Scan for the cell matching the given text and deliver its (x, y) coordinate at center. 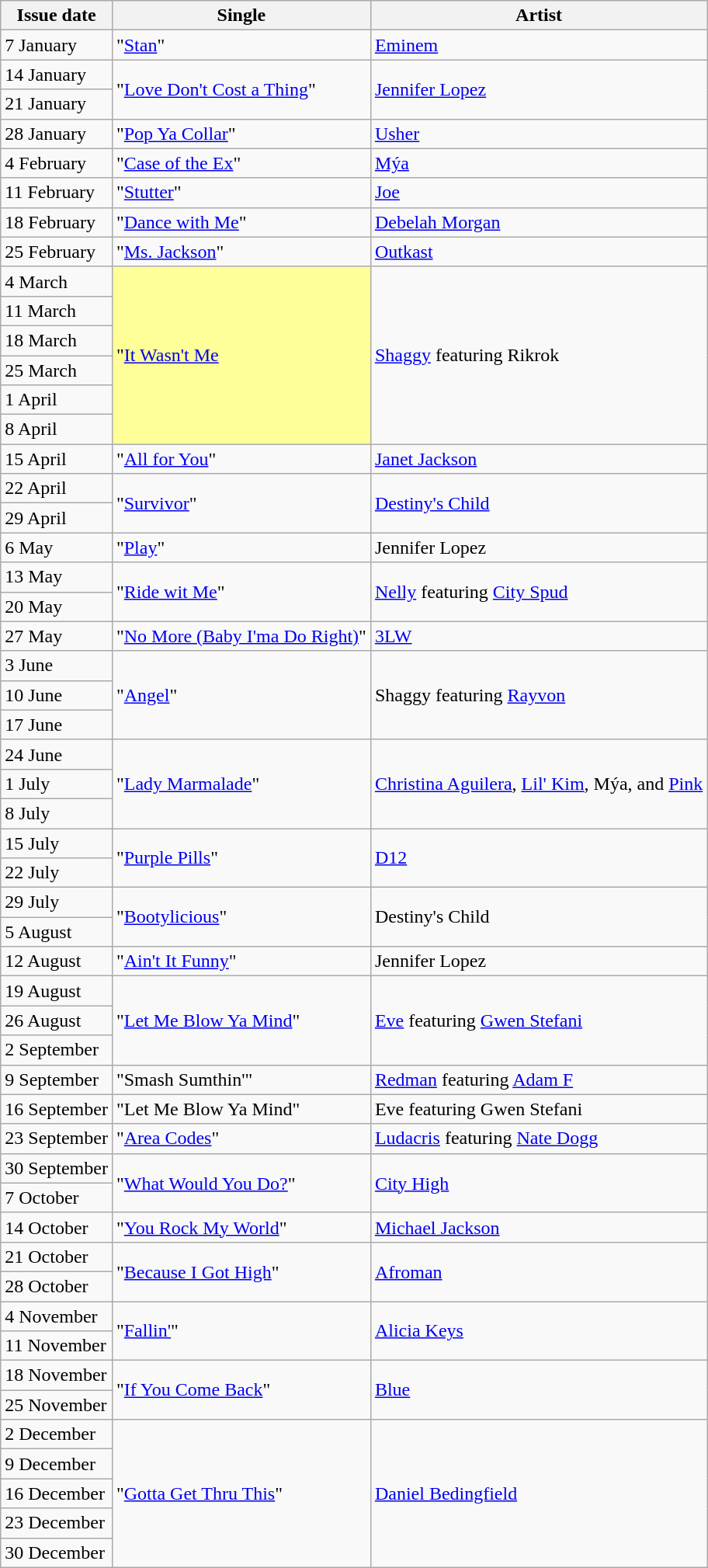
22 July (57, 873)
Shaggy featuring Rikrok (539, 355)
28 January (57, 134)
"Love Don't Cost a Thing" (241, 89)
"Angel" (241, 695)
29 April (57, 518)
"Ride wit Me" (241, 592)
"If You Come Back" (241, 1390)
"Ain't It Funny" (241, 961)
29 July (57, 902)
17 June (57, 725)
"What Would You Do?" (241, 1183)
"Survivor" (241, 503)
3 June (57, 666)
Ludacris featuring Nate Dogg (539, 1139)
"Because I Got High" (241, 1271)
22 April (57, 488)
26 August (57, 1020)
2 December (57, 1434)
"You Rock My World" (241, 1227)
21 January (57, 104)
20 May (57, 607)
16 September (57, 1109)
Alicia Keys (539, 1331)
Debelah Morgan (539, 222)
25 February (57, 252)
19 August (57, 991)
Shaggy featuring Rayvon (539, 695)
18 February (57, 222)
Mýa (539, 163)
16 December (57, 1493)
"Play" (241, 548)
"All for You" (241, 459)
Christina Aguilera, Lil' Kim, Mýa, and Pink (539, 784)
"Smash Sumthin'" (241, 1080)
Eminem (539, 45)
27 May (57, 636)
2 September (57, 1050)
15 July (57, 843)
11 February (57, 193)
1 April (57, 400)
18 March (57, 340)
24 June (57, 754)
25 November (57, 1405)
30 December (57, 1552)
"Stutter" (241, 193)
1 July (57, 784)
"Stan" (241, 45)
3LW (539, 636)
Single (241, 16)
5 August (57, 932)
9 December (57, 1464)
Janet Jackson (539, 459)
"Purple Pills" (241, 857)
7 January (57, 45)
12 August (57, 961)
Joe (539, 193)
15 April (57, 459)
Artist (539, 16)
Afroman (539, 1271)
30 September (57, 1168)
Blue (539, 1390)
4 March (57, 281)
"No More (Baby I'ma Do Right)" (241, 636)
"Bootylicious" (241, 917)
4 February (57, 163)
8 April (57, 429)
Outkast (539, 252)
"Case of the Ex" (241, 163)
"Area Codes" (241, 1139)
14 October (57, 1227)
25 March (57, 370)
Michael Jackson (539, 1227)
14 January (57, 75)
23 December (57, 1523)
Nelly featuring City Spud (539, 592)
"Dance with Me" (241, 222)
28 October (57, 1286)
"It Wasn't Me (241, 355)
6 May (57, 548)
"Pop Ya Collar" (241, 134)
"Fallin'" (241, 1331)
13 May (57, 577)
"Lady Marmalade" (241, 784)
23 September (57, 1139)
4 November (57, 1316)
21 October (57, 1257)
11 March (57, 311)
D12 (539, 857)
10 June (57, 695)
8 July (57, 813)
Redman featuring Adam F (539, 1080)
"Ms. Jackson" (241, 252)
11 November (57, 1346)
Daniel Bedingfield (539, 1493)
18 November (57, 1375)
Usher (539, 134)
City High (539, 1183)
7 October (57, 1198)
9 September (57, 1080)
Issue date (57, 16)
"Gotta Get Thru This" (241, 1493)
